Scan for the cell matching the given text and deliver its [X, Y] coordinate at center. 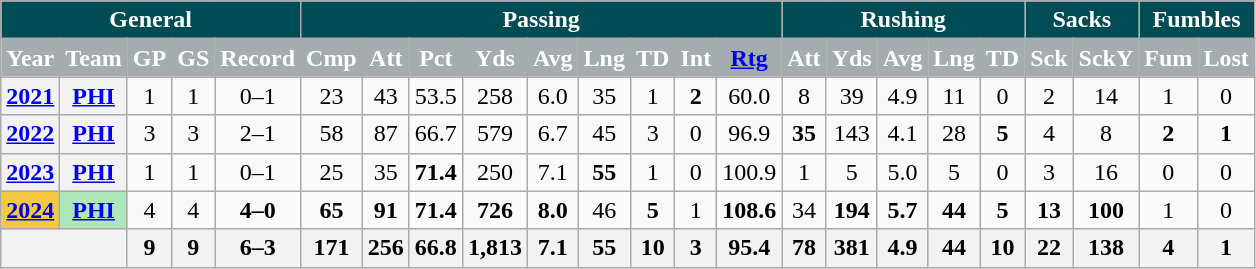
2021 [30, 96]
Cmp [332, 58]
Record [258, 58]
Int [696, 58]
5.0 [902, 172]
23 [332, 96]
108.6 [750, 210]
1,813 [494, 248]
91 [386, 210]
95.4 [750, 248]
SckY [1106, 58]
16 [1106, 172]
4–0 [258, 210]
171 [332, 248]
28 [954, 134]
13 [1049, 210]
Sacks [1082, 20]
250 [494, 172]
100 [1106, 210]
143 [852, 134]
194 [852, 210]
53.5 [436, 96]
66.7 [436, 134]
6.7 [552, 134]
579 [494, 134]
14 [1106, 96]
100.9 [750, 172]
46 [604, 210]
138 [1106, 248]
43 [386, 96]
Team [94, 58]
34 [804, 210]
2023 [30, 172]
GP [149, 58]
25 [332, 172]
45 [604, 134]
Year [30, 58]
87 [386, 134]
78 [804, 248]
Fumbles [1196, 20]
258 [494, 96]
6–3 [258, 248]
Fum [1168, 58]
Sck [1049, 58]
11 [954, 96]
4.1 [902, 134]
2–1 [258, 134]
256 [386, 248]
Lost [1226, 58]
96.9 [750, 134]
2024 [30, 210]
6.0 [552, 96]
2022 [30, 134]
Pct [436, 58]
5.7 [902, 210]
8.0 [552, 210]
22 [1049, 248]
39 [852, 96]
Rushing [904, 20]
58 [332, 134]
Rtg [750, 58]
66.8 [436, 248]
726 [494, 210]
General [151, 20]
65 [332, 210]
60.0 [750, 96]
GS [194, 58]
381 [852, 248]
Passing [542, 20]
